Capture the cell that displays the provided text and extract its (X, Y) central coordinate. 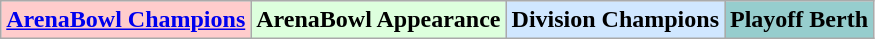
Division Champions (615, 20)
ArenaBowl Appearance (378, 20)
Playoff Berth (798, 20)
ArenaBowl Champions (126, 20)
